Output the [X, Y] coordinate of the center of the cell containing the given text.  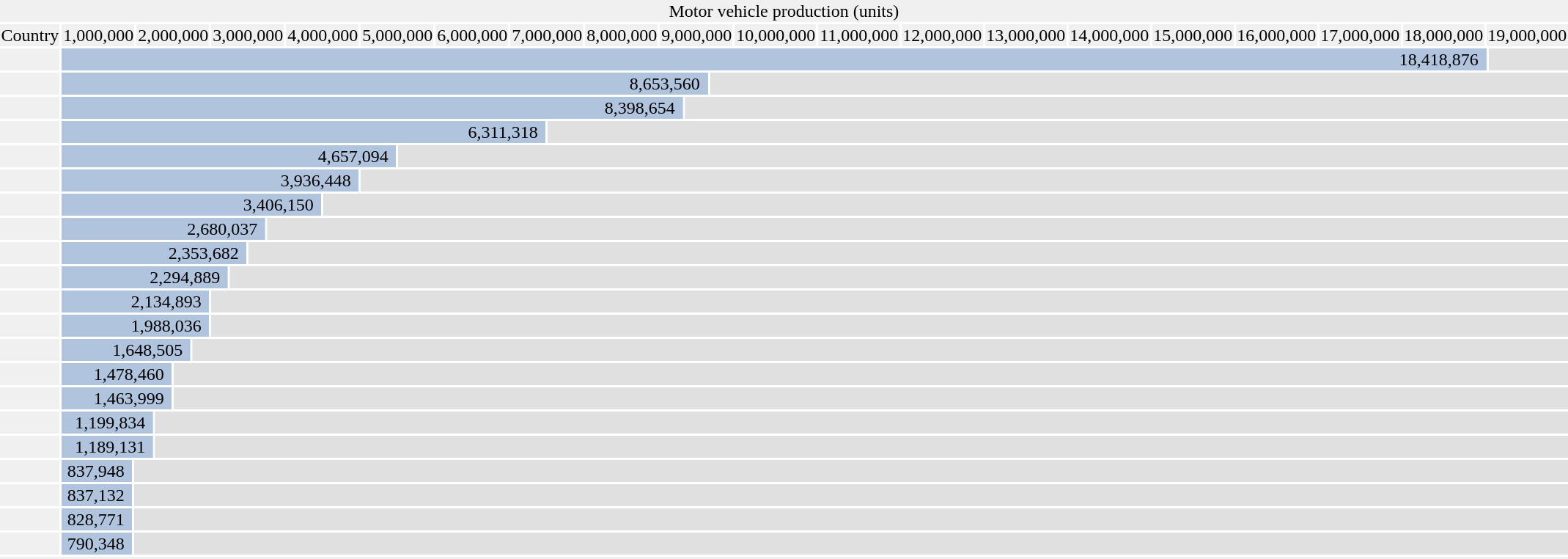
10,000,000 [776, 35]
17,000,000 [1361, 35]
14,000,000 [1110, 35]
8,653,560 [386, 84]
12,000,000 [943, 35]
1,988,036 [136, 326]
6,000,000 [472, 35]
2,134,893 [136, 302]
4,657,094 [229, 156]
Motor vehicle production (units) [784, 11]
790,348 [97, 544]
8,000,000 [622, 35]
18,418,876 [774, 59]
1,463,999 [117, 398]
1,000,000 [98, 35]
837,948 [97, 471]
16,000,000 [1277, 35]
7,000,000 [547, 35]
1,648,505 [127, 350]
2,680,037 [164, 229]
9,000,000 [696, 35]
11,000,000 [859, 35]
15,000,000 [1193, 35]
6,311,318 [304, 132]
3,406,150 [192, 205]
Country [30, 35]
2,000,000 [173, 35]
4,000,000 [323, 35]
1,199,834 [108, 423]
3,936,448 [211, 180]
2,353,682 [155, 253]
837,132 [97, 495]
828,771 [97, 519]
19,000,000 [1528, 35]
13,000,000 [1026, 35]
18,000,000 [1444, 35]
2,294,889 [145, 277]
1,478,460 [117, 374]
3,000,000 [248, 35]
1,189,131 [108, 447]
8,398,654 [372, 108]
5,000,000 [397, 35]
